Pinpoint the cell where the given text exists, returning its (x, y) midpoint coordinate. 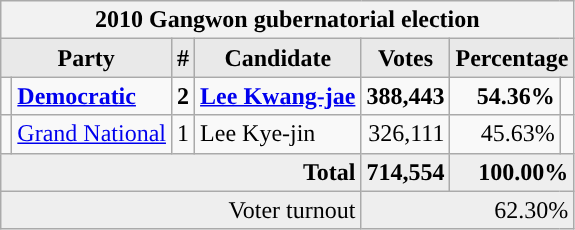
# (182, 58)
Lee Kye-jin (278, 134)
45.63% (505, 134)
100.00% (512, 172)
Democratic (92, 96)
714,554 (406, 172)
Voter turnout (181, 210)
2010 Gangwon gubernatorial election (288, 20)
388,443 (406, 96)
Grand National (92, 134)
326,111 (406, 134)
54.36% (505, 96)
2 (182, 96)
Total (181, 172)
Votes (406, 58)
Candidate (278, 58)
62.30% (468, 210)
Party (86, 58)
Percentage (512, 58)
Lee Kwang-jae (278, 96)
1 (182, 134)
